Detect which cell encompasses the target text, then output its [x, y] center coordinate. 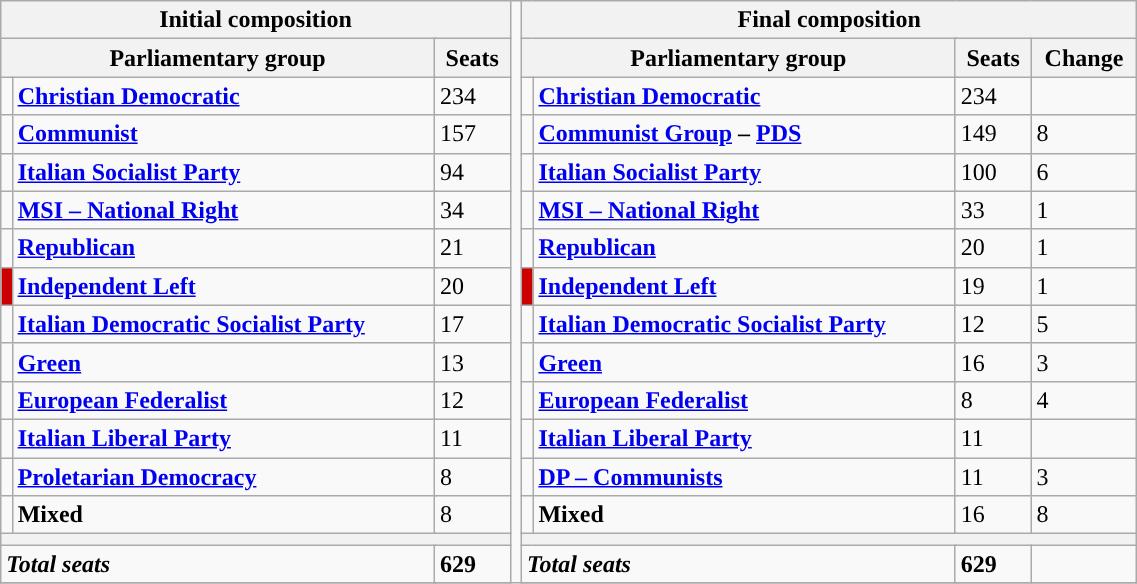
Communist Group – PDS [744, 134]
5 [1084, 324]
100 [993, 172]
Final composition [830, 20]
94 [472, 172]
DP – Communists [744, 477]
Communist [223, 134]
34 [472, 210]
Initial composition [256, 20]
4 [1084, 400]
33 [993, 210]
19 [993, 286]
Proletarian Democracy [223, 477]
17 [472, 324]
Change [1084, 58]
6 [1084, 172]
21 [472, 248]
149 [993, 134]
13 [472, 362]
157 [472, 134]
